Capture the cell that displays the provided text and extract its [x, y] central coordinate. 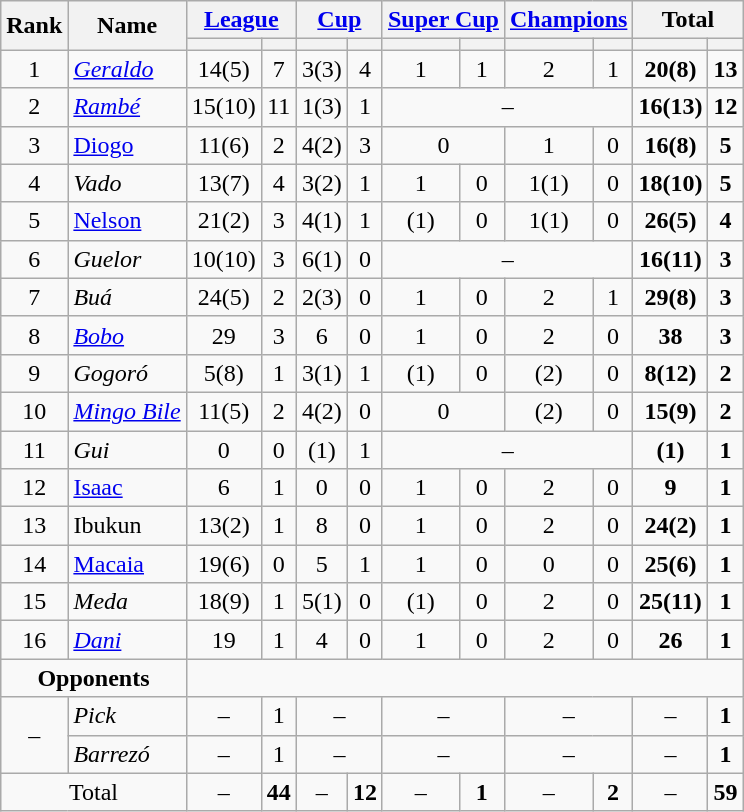
Cup [339, 20]
13(7) [224, 183]
44 [278, 792]
29 [224, 335]
25(11) [670, 602]
10 [34, 411]
4(1) [322, 221]
26(5) [670, 221]
15(9) [670, 411]
Meda [127, 602]
Gogoró [127, 373]
19(6) [224, 564]
5(1) [322, 602]
18(9) [224, 602]
Gui [127, 449]
Pick [127, 716]
Name [127, 26]
1(3) [322, 107]
6(1) [322, 259]
League [241, 20]
5(8) [224, 373]
8(12) [670, 373]
Opponents [94, 678]
Geraldo [127, 69]
16(11) [670, 259]
14(5) [224, 69]
3(3) [322, 69]
Bobo [127, 335]
20(8) [670, 69]
10(10) [224, 259]
29(8) [670, 297]
26 [670, 640]
3(1) [322, 373]
Rank [34, 26]
Mingo Bile [127, 411]
Barrezó [127, 754]
Super Cup [443, 20]
14 [34, 564]
18(10) [670, 183]
Nelson [127, 221]
Guelor [127, 259]
16 [34, 640]
Buá [127, 297]
Vado [127, 183]
24(2) [670, 526]
21(2) [224, 221]
19 [224, 640]
2(3) [322, 297]
38 [670, 335]
Diogo [127, 145]
16(13) [670, 107]
Isaac [127, 488]
13(2) [224, 526]
11(6) [224, 145]
Champions [568, 20]
16(8) [670, 145]
3(2) [322, 183]
24(5) [224, 297]
Rambé [127, 107]
Dani [127, 640]
Ibukun [127, 526]
25(6) [670, 564]
11(5) [224, 411]
Macaia [127, 564]
59 [726, 792]
15(10) [224, 107]
15 [34, 602]
